Output the (X, Y) coordinate of the center of the cell containing the given text.  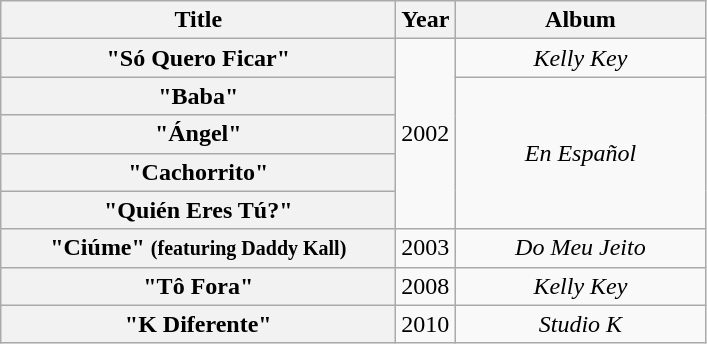
En Español (580, 153)
"Quién Eres Tú?" (198, 210)
"Só Quero Ficar" (198, 58)
2010 (426, 324)
2002 (426, 134)
2003 (426, 248)
"Tô Fora" (198, 286)
"K Diferente" (198, 324)
Year (426, 20)
Studio K (580, 324)
2008 (426, 286)
"Ciúme" (featuring Daddy Kall) (198, 248)
"Ángel" (198, 134)
Do Meu Jeito (580, 248)
"Cachorrito" (198, 172)
"Baba" (198, 96)
Title (198, 20)
Album (580, 20)
